Determine the (X, Y) coordinate at the center of the cell enclosing the given text.  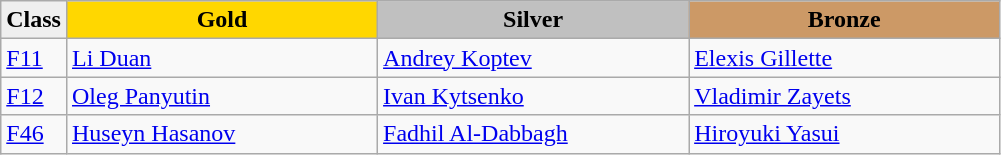
F46 (34, 134)
Hiroyuki Yasui (844, 134)
Vladimir Zayets (844, 96)
Gold (222, 20)
Bronze (844, 20)
Li Duan (222, 58)
Silver (534, 20)
Elexis Gillette (844, 58)
Oleg Panyutin (222, 96)
Ivan Kytsenko (534, 96)
Huseyn Hasanov (222, 134)
Class (34, 20)
Andrey Koptev (534, 58)
F11 (34, 58)
Fadhil Al-Dabbagh (534, 134)
F12 (34, 96)
